Determine the [X, Y] coordinate at the center of the cell enclosing the given text.  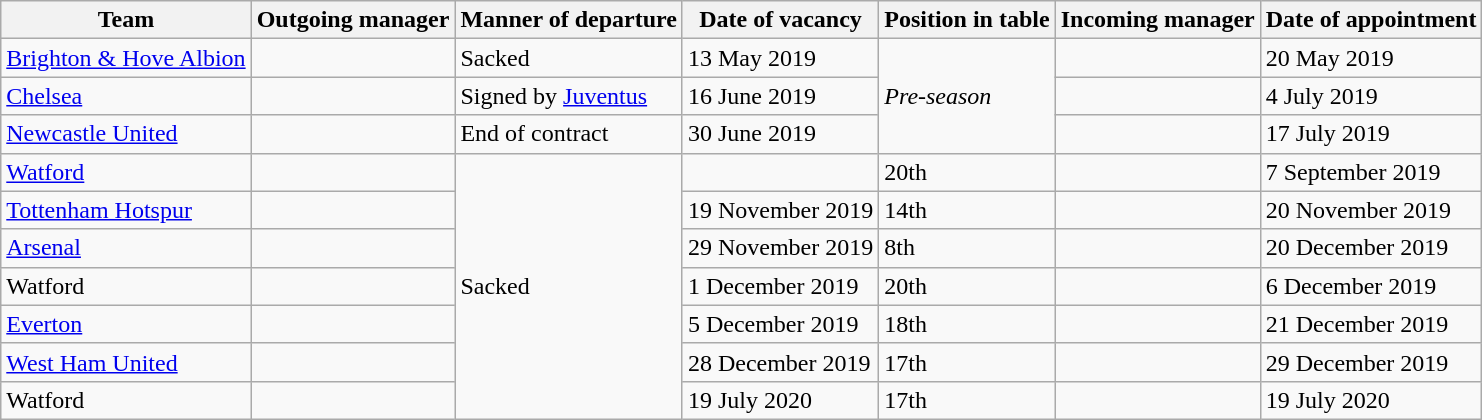
6 December 2019 [1371, 286]
Outgoing manager [353, 20]
Date of vacancy [780, 20]
Tottenham Hotspur [126, 210]
Arsenal [126, 248]
West Ham United [126, 362]
Manner of departure [568, 20]
20 December 2019 [1371, 248]
20 November 2019 [1371, 210]
19 November 2019 [780, 210]
Brighton & Hove Albion [126, 58]
Date of appointment [1371, 20]
30 June 2019 [780, 134]
5 December 2019 [780, 324]
1 December 2019 [780, 286]
4 July 2019 [1371, 96]
Chelsea [126, 96]
16 June 2019 [780, 96]
Everton [126, 324]
8th [967, 248]
14th [967, 210]
Team [126, 20]
13 May 2019 [780, 58]
29 December 2019 [1371, 362]
18th [967, 324]
Incoming manager [1158, 20]
21 December 2019 [1371, 324]
Pre-season [967, 96]
17 July 2019 [1371, 134]
7 September 2019 [1371, 172]
Position in table [967, 20]
Signed by Juventus [568, 96]
28 December 2019 [780, 362]
29 November 2019 [780, 248]
End of contract [568, 134]
20 May 2019 [1371, 58]
Newcastle United [126, 134]
